Return [x, y] of the center of cell containing provided text 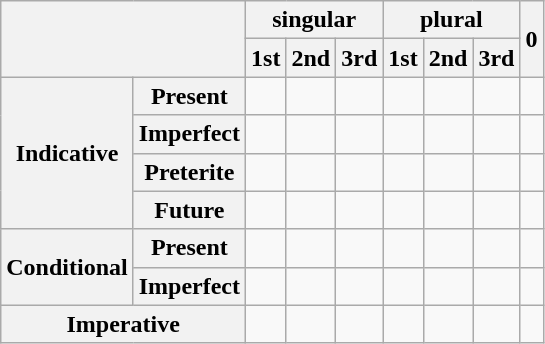
0 [532, 39]
Imperative [124, 324]
plural [452, 20]
Future [189, 210]
Indicative [67, 153]
Preterite [189, 172]
Conditional [67, 267]
singular [314, 20]
